Find where the given text appears and provide that cell's center as (X, Y) coordinate. 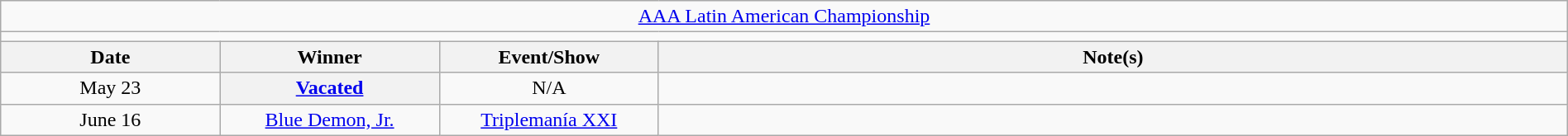
Note(s) (1113, 57)
Date (111, 57)
Winner (329, 57)
Triplemanía XXI (549, 120)
N/A (549, 88)
Event/Show (549, 57)
June 16 (111, 120)
AAA Latin American Championship (784, 16)
May 23 (111, 88)
Vacated (329, 88)
Blue Demon, Jr. (329, 120)
